Identify which cell holds the provided text, then report its (X, Y) central coordinate. 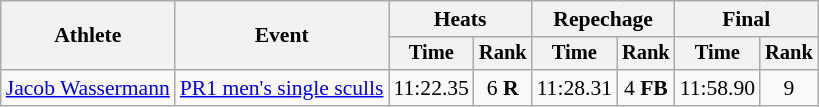
PR1 men's single sculls (282, 88)
11:28.31 (574, 88)
Final (746, 19)
4 FB (646, 88)
6 R (503, 88)
11:58.90 (718, 88)
Athlete (88, 36)
Event (282, 36)
9 (789, 88)
Jacob Wassermann (88, 88)
Heats (460, 19)
Repechage (604, 19)
11:22.35 (430, 88)
